Determine the (X, Y) coordinate at the center of the cell enclosing the given text.  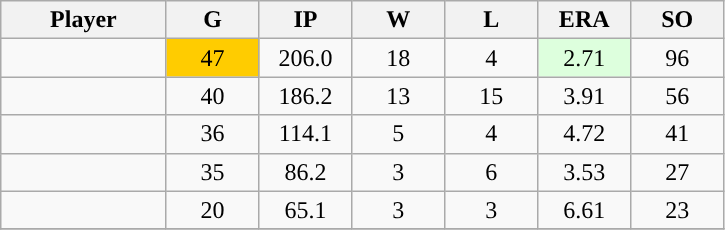
36 (212, 134)
206.0 (306, 58)
3.53 (584, 172)
86.2 (306, 172)
15 (492, 96)
47 (212, 58)
G (212, 20)
35 (212, 172)
18 (398, 58)
41 (678, 134)
2.71 (584, 58)
20 (212, 210)
96 (678, 58)
13 (398, 96)
ERA (584, 20)
4.72 (584, 134)
114.1 (306, 134)
IP (306, 20)
5 (398, 134)
27 (678, 172)
23 (678, 210)
186.2 (306, 96)
65.1 (306, 210)
SO (678, 20)
40 (212, 96)
6 (492, 172)
L (492, 20)
6.61 (584, 210)
Player (84, 20)
W (398, 20)
56 (678, 96)
3.91 (584, 96)
